Return (x, y) of the center of cell containing provided text 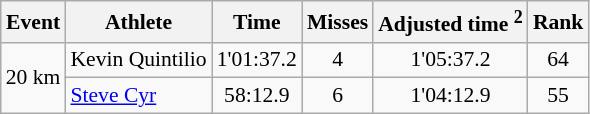
6 (338, 96)
Time (257, 22)
Athlete (138, 22)
55 (558, 96)
4 (338, 60)
58:12.9 (257, 96)
Kevin Quintilio (138, 60)
1'05:37.2 (450, 60)
Misses (338, 22)
64 (558, 60)
20 km (34, 78)
Adjusted time 2 (450, 22)
Event (34, 22)
Rank (558, 22)
1'04:12.9 (450, 96)
Steve Cyr (138, 96)
1'01:37.2 (257, 60)
